Scan for the cell matching the given text and deliver its (X, Y) coordinate at center. 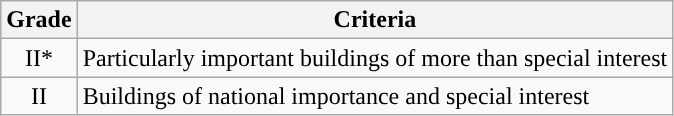
II (39, 96)
Grade (39, 20)
Buildings of national importance and special interest (375, 96)
II* (39, 58)
Criteria (375, 20)
Particularly important buildings of more than special interest (375, 58)
